Locate the cell with the specified text and output its (X, Y) center coordinate. 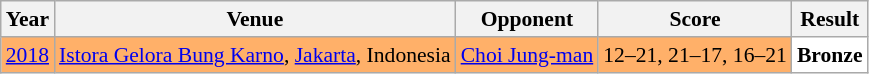
12–21, 21–17, 16–21 (695, 55)
Score (695, 19)
Venue (255, 19)
Opponent (528, 19)
Istora Gelora Bung Karno, Jakarta, Indonesia (255, 55)
Choi Jung-man (528, 55)
Year (28, 19)
2018 (28, 55)
Result (830, 19)
Bronze (830, 55)
